Scan for the cell matching the given text and deliver its [X, Y] coordinate at center. 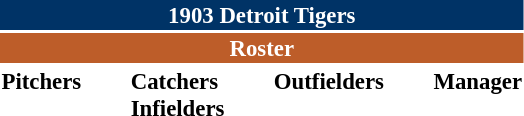
Roster [262, 48]
1903 Detroit Tigers [262, 15]
